Return (X, Y) of the center of cell containing provided text 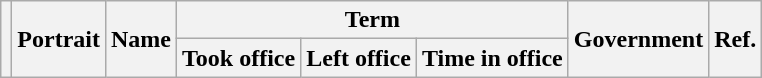
Government (638, 39)
Portrait (59, 39)
Took office (239, 58)
Time in office (492, 58)
Ref. (736, 39)
Term (373, 20)
Left office (359, 58)
Name (140, 39)
